Identify which cell holds the provided text, then report its (x, y) central coordinate. 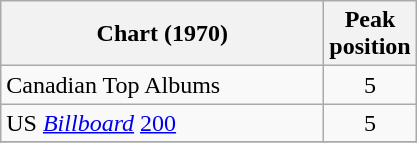
Canadian Top Albums (162, 85)
Peakposition (370, 34)
US Billboard 200 (162, 123)
Chart (1970) (162, 34)
